Locate the cell with the specified text and output its [x, y] center coordinate. 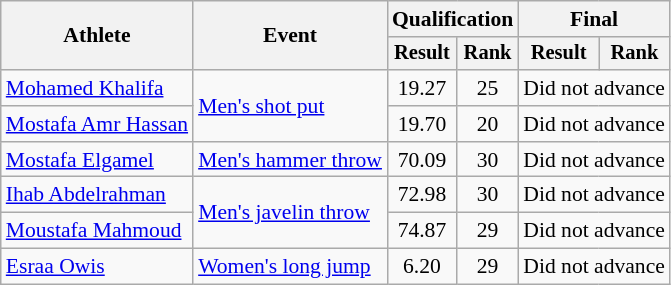
19.27 [422, 88]
Men's javelin throw [290, 212]
Esraa Owis [97, 267]
20 [488, 124]
Men's shot put [290, 106]
Mohamed Khalifa [97, 88]
70.09 [422, 160]
Athlete [97, 36]
Mostafa Elgamel [97, 160]
74.87 [422, 231]
Women's long jump [290, 267]
6.20 [422, 267]
Qualification [452, 19]
Ihab Abdelrahman [97, 195]
25 [488, 88]
Mostafa Amr Hassan [97, 124]
Event [290, 36]
Men's hammer throw [290, 160]
19.70 [422, 124]
72.98 [422, 195]
Moustafa Mahmoud [97, 231]
Final [594, 19]
